Detect which cell encompasses the target text, then output its (x, y) center coordinate. 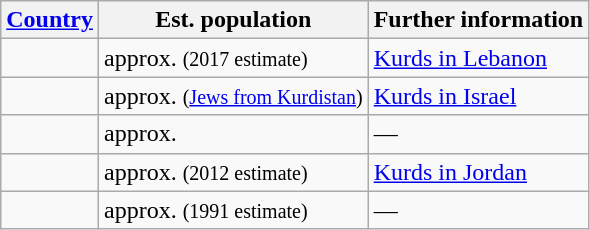
approx. (233, 134)
Further information (478, 20)
Kurds in Israel (478, 96)
approx. (Jews from Kurdistan) (233, 96)
approx. (2017 estimate) (233, 58)
approx. (1991 estimate) (233, 210)
Kurds in Lebanon (478, 58)
approx. (2012 estimate) (233, 172)
Kurds in Jordan (478, 172)
Country (50, 20)
Est. population (233, 20)
